Identify which cell holds the provided text, then report its (x, y) central coordinate. 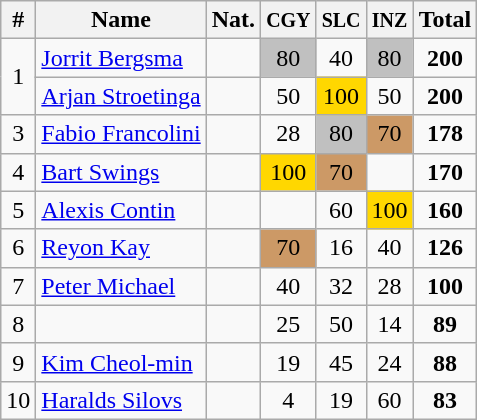
24 (390, 362)
83 (445, 400)
160 (445, 210)
Arjan Stroetinga (121, 96)
Fabio Francolini (121, 134)
Reyon Kay (121, 248)
Alexis Contin (121, 210)
Nat. (233, 20)
126 (445, 248)
178 (445, 134)
Peter Michael (121, 286)
Kim Cheol-min (121, 362)
INZ (390, 20)
6 (18, 248)
88 (445, 362)
10 (18, 400)
170 (445, 172)
89 (445, 324)
Haralds Silovs (121, 400)
CGY (289, 20)
45 (341, 362)
14 (390, 324)
Name (121, 20)
# (18, 20)
8 (18, 324)
Bart Swings (121, 172)
16 (341, 248)
Jorrit Bergsma (121, 58)
1 (18, 77)
7 (18, 286)
3 (18, 134)
Total (445, 20)
32 (341, 286)
25 (289, 324)
9 (18, 362)
SLC (341, 20)
5 (18, 210)
